Output the (x, y) coordinate of the center of the cell containing the given text.  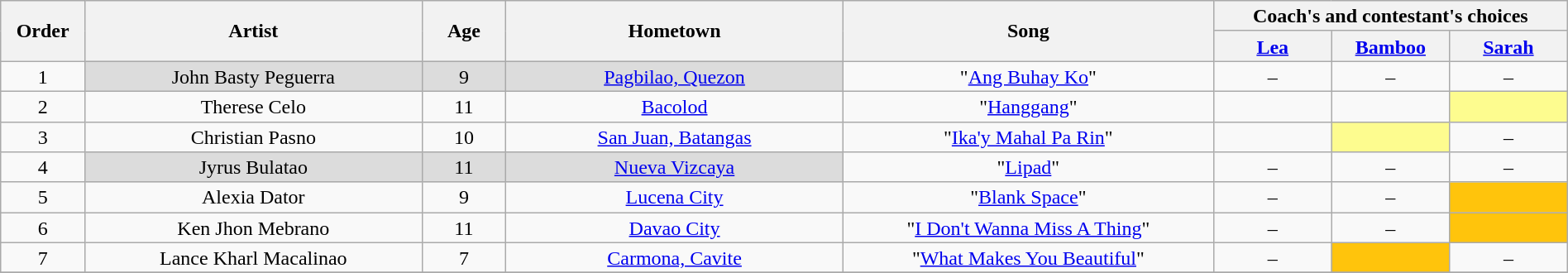
Coach's and contestant's choices (1390, 17)
Bacolod (675, 106)
Lance Kharl Macalinao (253, 258)
Age (464, 31)
"Blank Space" (1028, 197)
"I Don't Wanna Miss A Thing" (1028, 228)
Therese Celo (253, 106)
Bamboo (1391, 46)
Pagbilao, Quezon (675, 76)
Order (43, 31)
5 (43, 197)
10 (464, 137)
Artist (253, 31)
Ken Jhon Mebrano (253, 228)
Lea (1272, 46)
"What Makes You Beautiful" (1028, 258)
Sarah (1508, 46)
Hometown (675, 31)
"Ang Buhay Ko" (1028, 76)
Christian Pasno (253, 137)
Alexia Dator (253, 197)
Jyrus Bulatao (253, 167)
John Basty Peguerra (253, 76)
3 (43, 137)
San Juan, Batangas (675, 137)
Song (1028, 31)
"Lipad" (1028, 167)
Nueva Vizcaya (675, 167)
Davao City (675, 228)
2 (43, 106)
Carmona, Cavite (675, 258)
4 (43, 167)
"Hanggang" (1028, 106)
"Ika'y Mahal Pa Rin" (1028, 137)
Lucena City (675, 197)
1 (43, 76)
6 (43, 228)
